Output the [X, Y] coordinate of the center of the cell containing the given text.  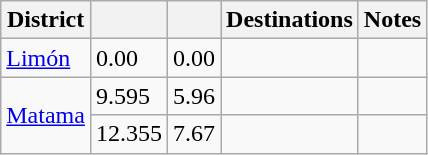
9.595 [128, 96]
Notes [392, 20]
Matama [46, 115]
District [46, 20]
Limón [46, 58]
Destinations [290, 20]
5.96 [194, 96]
7.67 [194, 134]
12.355 [128, 134]
